Output the [X, Y] coordinate of the center of the cell containing the given text.  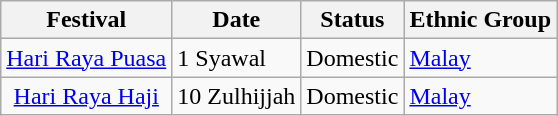
10 Zulhijjah [236, 96]
Festival [86, 20]
Status [352, 20]
Hari Raya Haji [86, 96]
Ethnic Group [480, 20]
1 Syawal [236, 58]
Date [236, 20]
Hari Raya Puasa [86, 58]
